From the cell containing the given text, extract its center point as [x, y] coordinate. 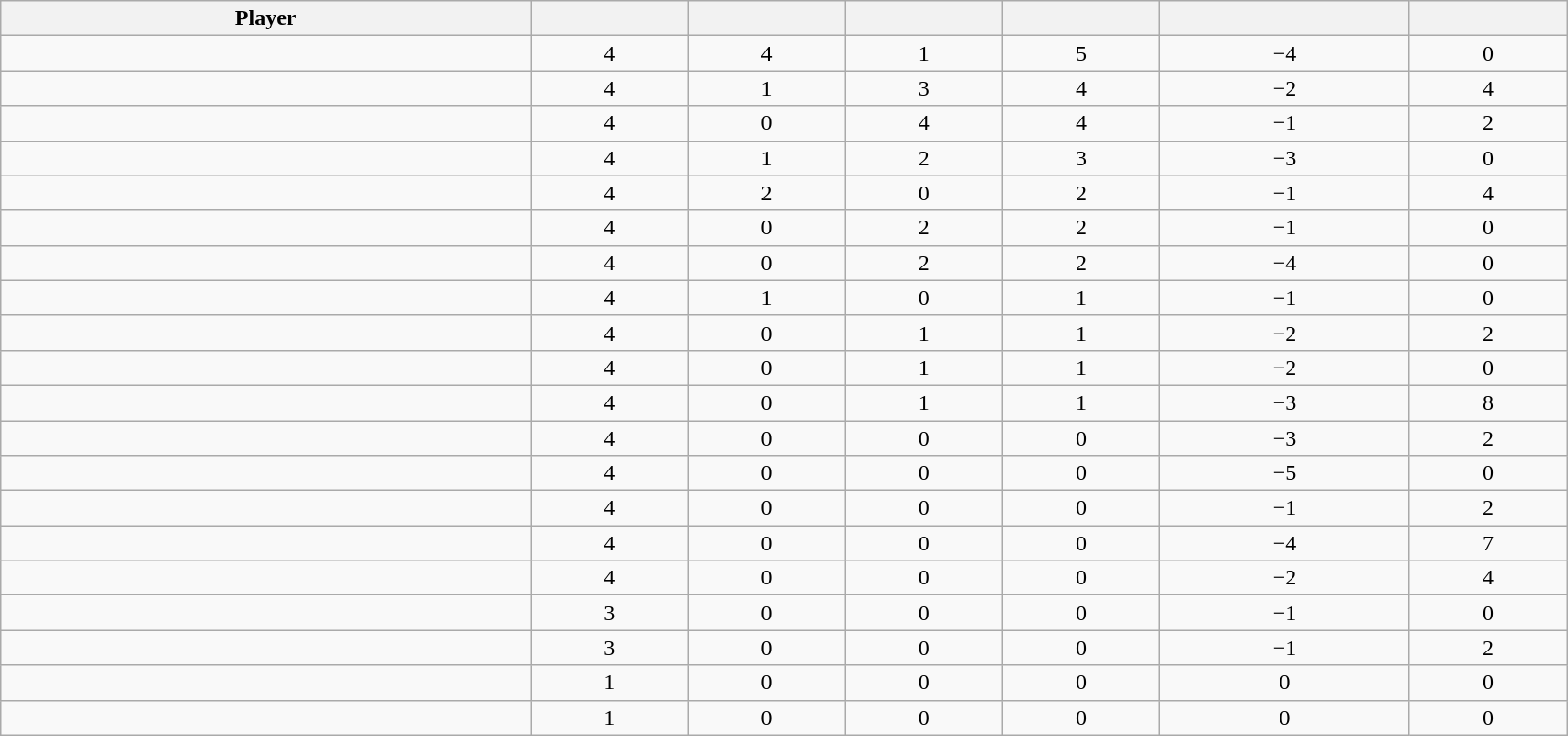
Player [266, 18]
8 [1488, 402]
7 [1488, 543]
5 [1080, 53]
−5 [1285, 473]
